Scan for the cell matching the given text and deliver its (x, y) coordinate at center. 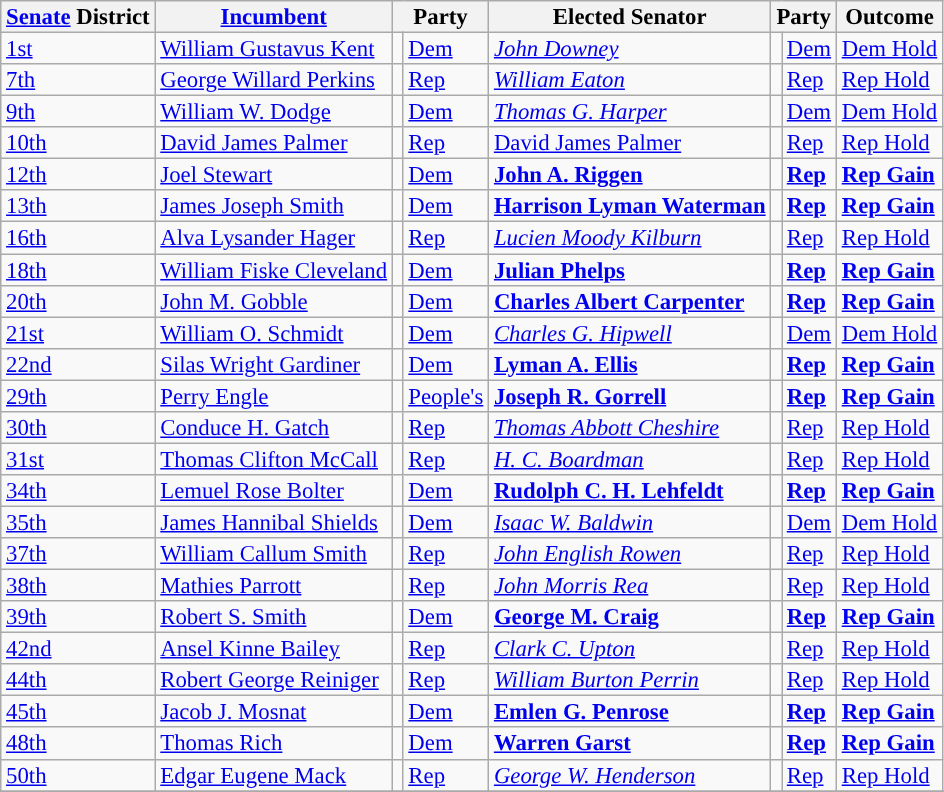
Charles Albert Carpenter (630, 301)
William O. Schmidt (274, 333)
James Hannibal Shields (274, 522)
Thomas Abbott Cheshire (630, 428)
Julian Phelps (630, 270)
William Eaton (630, 80)
Ansel Kinne Bailey (274, 649)
18th (78, 270)
34th (78, 491)
William Gustavus Kent (274, 49)
45th (78, 712)
John A. Riggen (630, 175)
Alva Lysander Hager (274, 238)
44th (78, 680)
30th (78, 428)
35th (78, 522)
29th (78, 396)
Thomas Clifton McCall (274, 459)
Warren Garst (630, 744)
William W. Dodge (274, 112)
Charles G. Hipwell (630, 333)
George W. Henderson (630, 775)
Lyman A. Ellis (630, 364)
John Morris Rea (630, 586)
38th (78, 586)
John English Rowen (630, 554)
William Burton Perrin (630, 680)
Conduce H. Gatch (274, 428)
Senate District (78, 17)
12th (78, 175)
Harrison Lyman Waterman (630, 206)
Clark C. Upton (630, 649)
Incumbent (274, 17)
Lucien Moody Kilburn (630, 238)
9th (78, 112)
50th (78, 775)
Robert George Reiniger (274, 680)
Silas Wright Gardiner (274, 364)
Thomas G. Harper (630, 112)
37th (78, 554)
21st (78, 333)
John M. Gobble (274, 301)
Elected Senator (630, 17)
Perry Engle (274, 396)
People's (446, 396)
48th (78, 744)
31st (78, 459)
20th (78, 301)
Joseph R. Gorrell (630, 396)
Emlen G. Penrose (630, 712)
42nd (78, 649)
13th (78, 206)
Mathies Parrott (274, 586)
Jacob J. Mosnat (274, 712)
George M. Craig (630, 617)
Rudolph C. H. Lehfeldt (630, 491)
Edgar Eugene Mack (274, 775)
Robert S. Smith (274, 617)
10th (78, 143)
22nd (78, 364)
George Willard Perkins (274, 80)
16th (78, 238)
39th (78, 617)
Thomas Rich (274, 744)
1st (78, 49)
James Joseph Smith (274, 206)
7th (78, 80)
Isaac W. Baldwin (630, 522)
John Downey (630, 49)
William Callum Smith (274, 554)
Outcome (889, 17)
H. C. Boardman (630, 459)
William Fiske Cleveland (274, 270)
Joel Stewart (274, 175)
Lemuel Rose Bolter (274, 491)
